Output the (X, Y) coordinate of the center of the cell containing the given text.  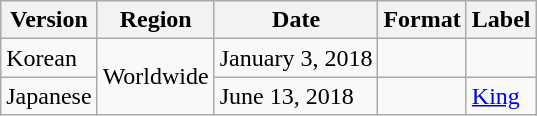
Worldwide (156, 77)
Date (296, 20)
King (501, 96)
January 3, 2018 (296, 58)
Korean (49, 58)
June 13, 2018 (296, 96)
Version (49, 20)
Label (501, 20)
Format (422, 20)
Region (156, 20)
Japanese (49, 96)
